From the cell containing the given text, extract its center point as [x, y] coordinate. 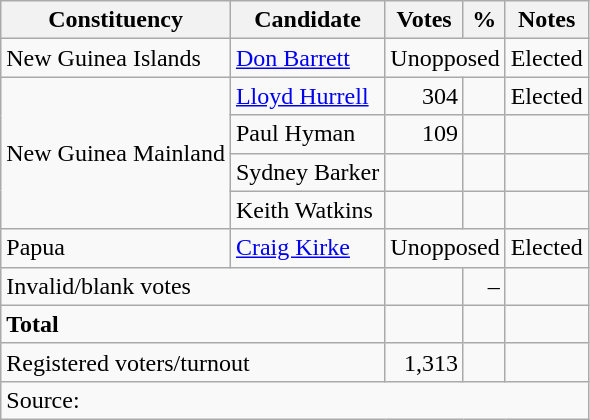
304 [424, 96]
New Guinea Mainland [116, 153]
Source: [294, 400]
New Guinea Islands [116, 58]
Don Barrett [307, 58]
Total [193, 324]
109 [424, 134]
Lloyd Hurrell [307, 96]
Sydney Barker [307, 172]
– [484, 286]
Invalid/blank votes [193, 286]
Registered voters/turnout [193, 362]
Constituency [116, 20]
Craig Kirke [307, 248]
Candidate [307, 20]
Notes [546, 20]
Votes [424, 20]
Paul Hyman [307, 134]
% [484, 20]
Papua [116, 248]
Keith Watkins [307, 210]
1,313 [424, 362]
